Return [X, Y] of the center of cell containing provided text 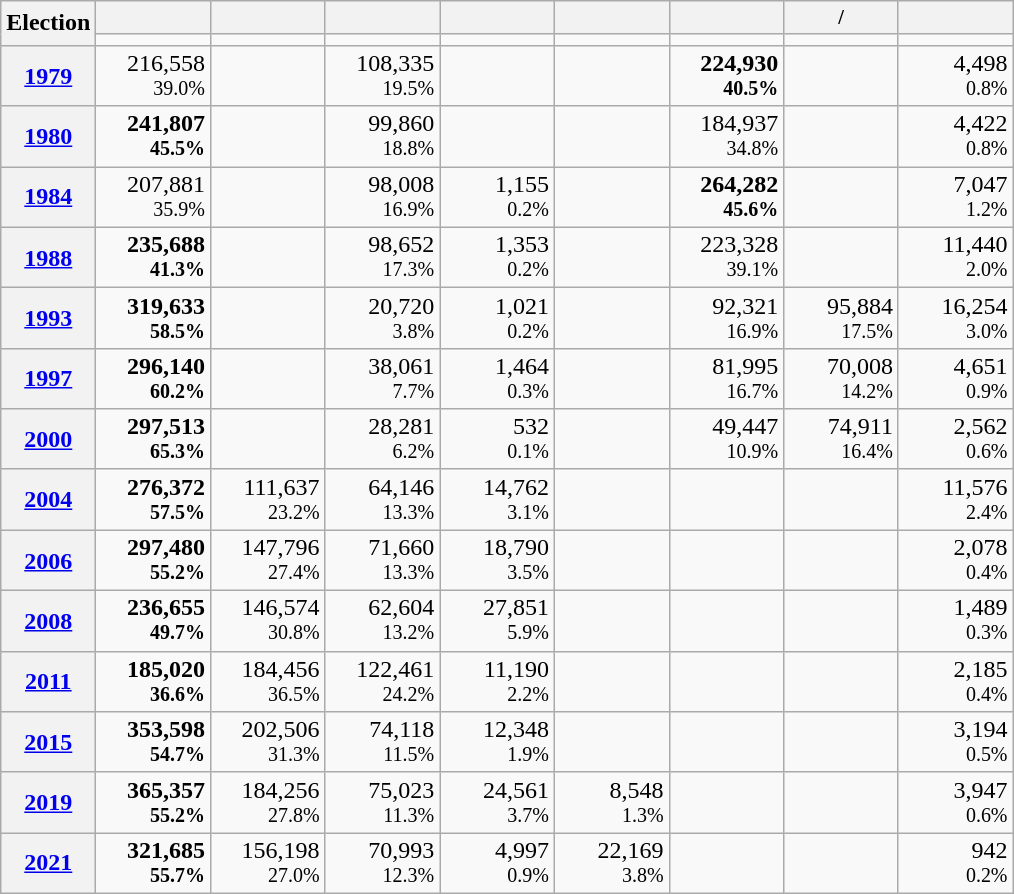
276,37257.5% [154, 500]
202,50631.3% [268, 742]
49,44710.9% [726, 440]
1,4640.3% [498, 378]
11,5762.4% [956, 500]
2006 [48, 560]
8,5481.3% [612, 802]
2008 [48, 622]
7,0471.2% [956, 198]
1993 [48, 318]
241,80745.5% [154, 136]
24,5613.7% [498, 802]
11,1902.2% [498, 682]
4,4980.8% [956, 76]
71,66013.3% [382, 560]
38,0617.7% [382, 378]
98,65217.3% [382, 258]
98,00816.9% [382, 198]
2015 [48, 742]
95,88417.5% [842, 318]
4,4220.8% [956, 136]
319,63358.5% [154, 318]
321,68555.7% [154, 864]
2,0780.4% [956, 560]
156,19827.0% [268, 864]
224,93040.5% [726, 76]
147,79627.4% [268, 560]
27,8515.9% [498, 622]
3,9470.6% [956, 802]
108,33519.5% [382, 76]
70,99312.3% [382, 864]
184,93734.8% [726, 136]
70,00814.2% [842, 378]
3,1940.5% [956, 742]
296,14060.2% [154, 378]
12,3481.9% [498, 742]
223,32839.1% [726, 258]
92,32116.9% [726, 318]
353,59854.7% [154, 742]
1984 [48, 198]
1,3530.2% [498, 258]
9420.2% [956, 864]
2000 [48, 440]
18,7903.5% [498, 560]
264,28245.6% [726, 198]
2004 [48, 500]
64,14613.3% [382, 500]
1997 [48, 378]
185,02036.6% [154, 682]
11,4402.0% [956, 258]
99,86018.8% [382, 136]
184,25627.8% [268, 802]
297,51365.3% [154, 440]
216,55839.0% [154, 76]
/ [842, 18]
81,99516.7% [726, 378]
2019 [48, 802]
111,63723.2% [268, 500]
62,60413.2% [382, 622]
184,45636.5% [268, 682]
2,1850.4% [956, 682]
74,91116.4% [842, 440]
4,6510.9% [956, 378]
1979 [48, 76]
4,9970.9% [498, 864]
2011 [48, 682]
22,1693.8% [612, 864]
75,02311.3% [382, 802]
14,7623.1% [498, 500]
5320.1% [498, 440]
146,57430.8% [268, 622]
2,5620.6% [956, 440]
1,1550.2% [498, 198]
20,7203.8% [382, 318]
297,48055.2% [154, 560]
Election [48, 24]
1980 [48, 136]
365,35755.2% [154, 802]
236,65549.7% [154, 622]
1,0210.2% [498, 318]
207,88135.9% [154, 198]
16,2543.0% [956, 318]
74,11811.5% [382, 742]
122,46124.2% [382, 682]
2021 [48, 864]
1,4890.3% [956, 622]
28,2816.2% [382, 440]
235,68841.3% [154, 258]
1988 [48, 258]
